Locate the cell with the specified text and output its (X, Y) center coordinate. 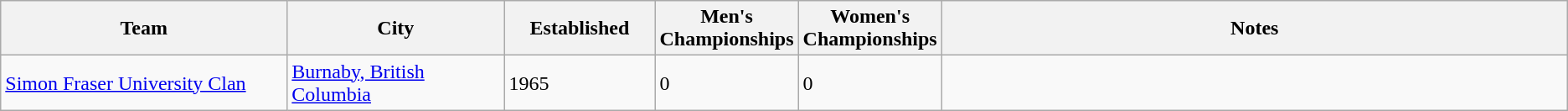
Team (144, 29)
Women's Championships (869, 29)
City (395, 29)
Notes (1255, 29)
Burnaby, British Columbia (395, 82)
Men's Championships (727, 29)
Simon Fraser University Clan (144, 82)
1965 (580, 82)
Established (580, 29)
